Provide the [X, Y] coordinate of the cell's center where the given text is located.  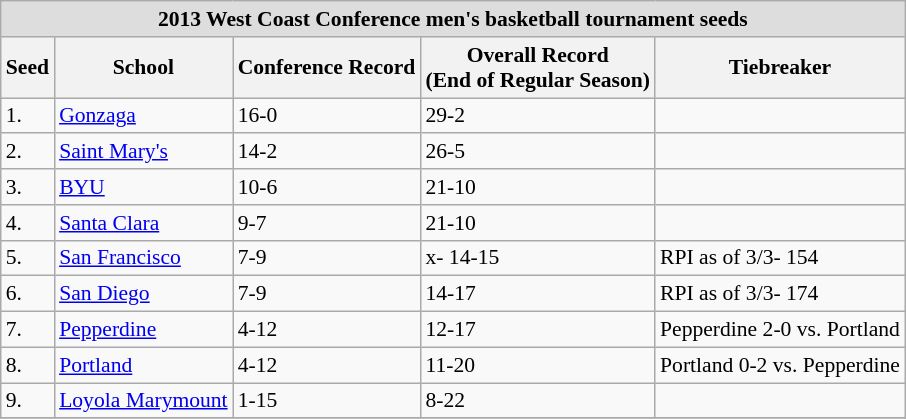
Pepperdine [144, 330]
11-20 [538, 365]
10-6 [327, 187]
8. [28, 365]
x- 14-15 [538, 258]
8-22 [538, 401]
Seed [28, 68]
16-0 [327, 116]
4. [28, 223]
RPI as of 3/3- 154 [780, 258]
14-2 [327, 152]
26-5 [538, 152]
Saint Mary's [144, 152]
San Diego [144, 294]
Overall Record (End of Regular Season) [538, 68]
Loyola Marymount [144, 401]
Portland 0-2 vs. Pepperdine [780, 365]
1-15 [327, 401]
2013 West Coast Conference men's basketball tournament seeds [453, 19]
Pepperdine 2-0 vs. Portland [780, 330]
2. [28, 152]
6. [28, 294]
BYU [144, 187]
5. [28, 258]
29-2 [538, 116]
School [144, 68]
Tiebreaker [780, 68]
9. [28, 401]
Gonzaga [144, 116]
Portland [144, 365]
Conference Record [327, 68]
3. [28, 187]
San Francisco [144, 258]
9-7 [327, 223]
RPI as of 3/3- 174 [780, 294]
12-17 [538, 330]
7. [28, 330]
14-17 [538, 294]
1. [28, 116]
Santa Clara [144, 223]
